Identify which cell holds the provided text, then report its [X, Y] central coordinate. 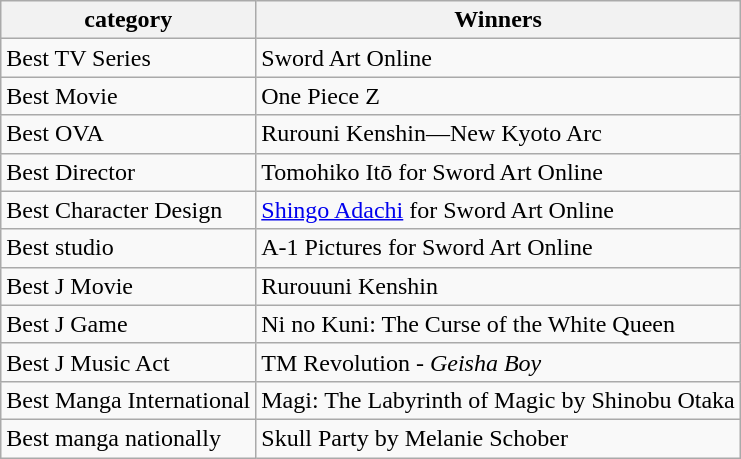
Best studio [128, 248]
Best Character Design [128, 210]
Magi: The Labyrinth of Magic by Shinobu Otaka [498, 400]
TM Revolution - Geisha Boy [498, 362]
Best Movie [128, 96]
Shingo Adachi for Sword Art Online [498, 210]
Skull Party by Melanie Schober [498, 438]
Best Director [128, 172]
Best J Music Act [128, 362]
A-1 Pictures for Sword Art Online [498, 248]
Rurouuni Kenshin [498, 286]
Best J Game [128, 324]
Best manga nationally [128, 438]
Sword Art Online [498, 58]
Best TV Series [128, 58]
Winners [498, 20]
Tomohiko Itō for Sword Art Online [498, 172]
Ni no Kuni: The Curse of the White Queen [498, 324]
Best OVA [128, 134]
One Piece Z [498, 96]
Rurouni Kenshin—New Kyoto Arc [498, 134]
Best Manga International [128, 400]
category [128, 20]
Best J Movie [128, 286]
